Identify which cell holds the provided text, then report its [x, y] central coordinate. 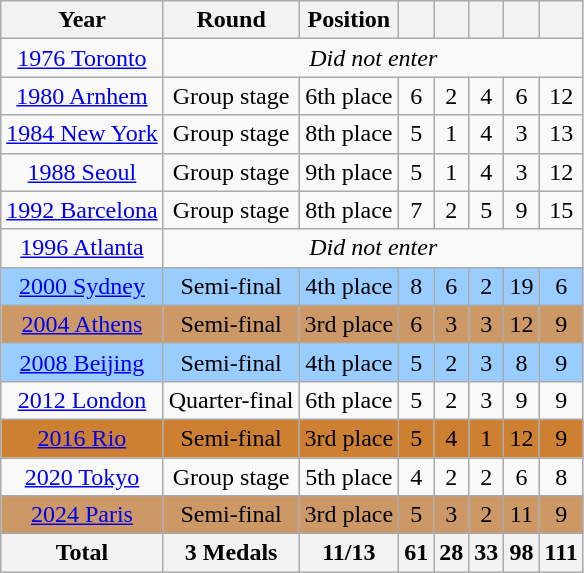
98 [522, 553]
2024 Paris [82, 515]
9th place [349, 172]
111 [561, 553]
Total [82, 553]
1988 Seoul [82, 172]
2004 Athens [82, 324]
2008 Beijing [82, 362]
Position [349, 20]
1984 New York [82, 134]
61 [416, 553]
1976 Toronto [82, 58]
19 [522, 286]
15 [561, 210]
33 [486, 553]
2020 Tokyo [82, 477]
3 Medals [231, 553]
5th place [349, 477]
7 [416, 210]
Year [82, 20]
1992 Barcelona [82, 210]
2012 London [82, 400]
1996 Atlanta [82, 248]
Quarter-final [231, 400]
2000 Sydney [82, 286]
11 [522, 515]
2016 Rio [82, 438]
11/13 [349, 553]
13 [561, 134]
28 [452, 553]
Round [231, 20]
1980 Arnhem [82, 96]
